Search for the cell housing the specified text and yield its [x, y] center coordinate. 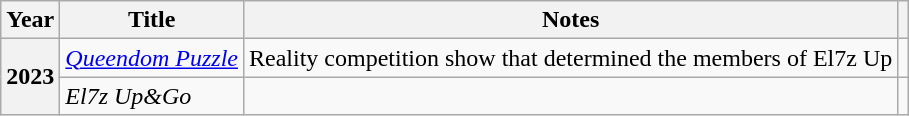
Title [152, 20]
Notes [571, 20]
2023 [30, 77]
Year [30, 20]
El7z Up&Go [152, 96]
Reality competition show that determined the members of El7z Up [571, 58]
Queendom Puzzle [152, 58]
